Identify which cell holds the provided text, then report its [X, Y] central coordinate. 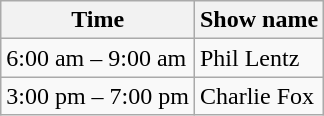
Charlie Fox [258, 96]
Show name [258, 20]
6:00 am – 9:00 am [98, 58]
Phil Lentz [258, 58]
Time [98, 20]
3:00 pm – 7:00 pm [98, 96]
